Determine the (X, Y) coordinate at the center of the cell enclosing the given text.  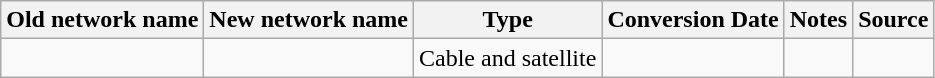
Cable and satellite (508, 58)
Old network name (102, 20)
Conversion Date (693, 20)
Notes (818, 20)
New network name (309, 20)
Type (508, 20)
Source (894, 20)
